Search for the cell housing the specified text and yield its [x, y] center coordinate. 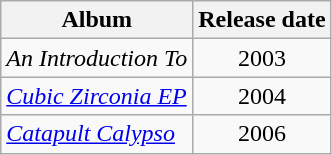
An Introduction To [97, 58]
2006 [262, 134]
Release date [262, 20]
2003 [262, 58]
2004 [262, 96]
Cubic Zirconia EP [97, 96]
Catapult Calypso [97, 134]
Album [97, 20]
